Locate the cell with the specified text and output its [x, y] center coordinate. 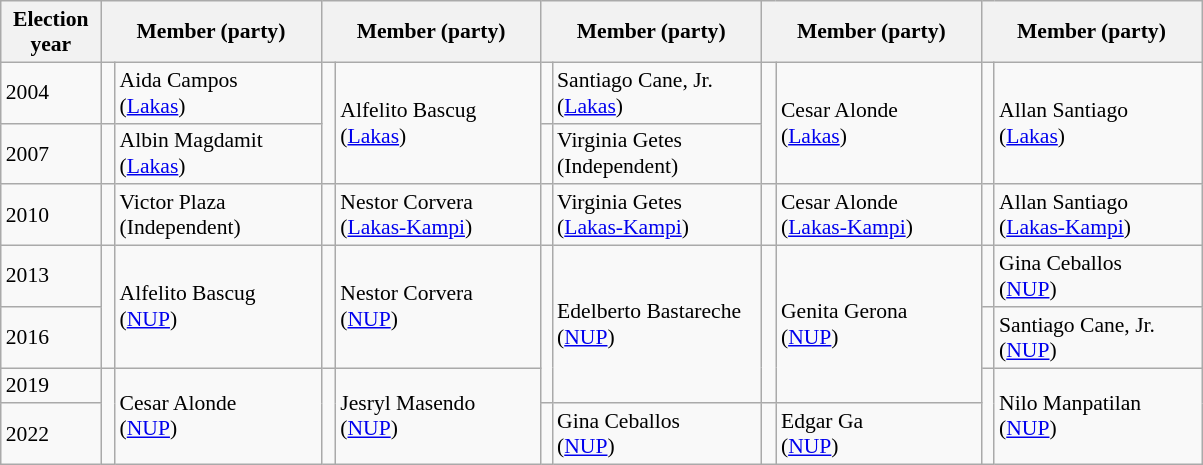
Santiago Cane, Jr.(Lakas) [656, 92]
Virginia Getes(Independent) [656, 154]
Nilo Manpatilan(NUP) [1098, 416]
Electionyear [51, 32]
Virginia Getes(Lakas-Kampi) [656, 216]
Nestor Corvera(Lakas-Kampi) [438, 216]
Santiago Cane, Jr.(NUP) [1098, 338]
2019 [51, 386]
2007 [51, 154]
Edgar Ga(NUP) [878, 434]
2016 [51, 338]
Victor Plaza(Independent) [218, 216]
Edelberto Bastareche(NUP) [656, 325]
Cesar Alonde(Lakas-Kampi) [878, 216]
Jesryl Masendo(NUP) [438, 416]
Albin Magdamit(Lakas) [218, 154]
2013 [51, 276]
Alfelito Bascug(Lakas) [438, 123]
Nestor Corvera(NUP) [438, 307]
Genita Gerona(NUP) [878, 325]
2010 [51, 216]
Allan Santiago(Lakas-Kampi) [1098, 216]
Cesar Alonde(Lakas) [878, 123]
2022 [51, 434]
Allan Santiago(Lakas) [1098, 123]
2004 [51, 92]
Cesar Alonde(NUP) [218, 416]
Alfelito Bascug(NUP) [218, 307]
Aida Campos(Lakas) [218, 92]
